Determine the (x, y) coordinate at the center of the cell enclosing the given text.  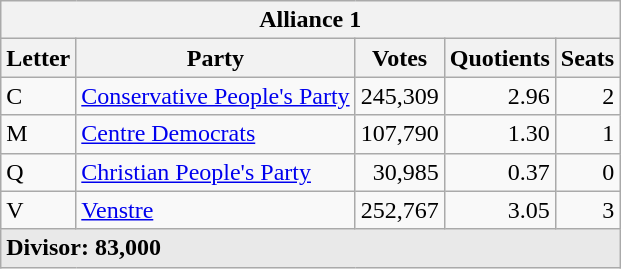
Centre Democrats (216, 134)
245,309 (400, 96)
Seats (587, 58)
252,767 (400, 210)
0.37 (500, 172)
Quotients (500, 58)
2.96 (500, 96)
1 (587, 134)
3 (587, 210)
1.30 (500, 134)
V (38, 210)
Alliance 1 (310, 20)
2 (587, 96)
C (38, 96)
3.05 (500, 210)
M (38, 134)
Divisor: 83,000 (310, 248)
Christian People's Party (216, 172)
107,790 (400, 134)
30,985 (400, 172)
Letter (38, 58)
Q (38, 172)
Conservative People's Party (216, 96)
Venstre (216, 210)
Party (216, 58)
0 (587, 172)
Votes (400, 58)
